For the text-containing cell, return its midpoint in [x, y] coordinate format. 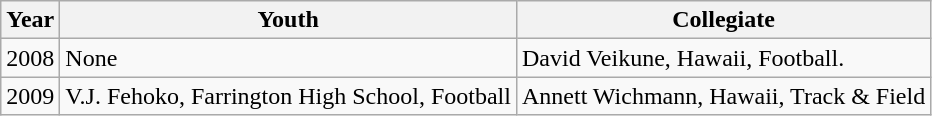
V.J. Fehoko, Farrington High School, Football [288, 96]
2009 [30, 96]
None [288, 58]
Annett Wichmann, Hawaii, Track & Field [723, 96]
2008 [30, 58]
David Veikune, Hawaii, Football. [723, 58]
Youth [288, 20]
Year [30, 20]
Collegiate [723, 20]
